Return the (x, y) coordinate for the center point of the cell that contains the specified text.  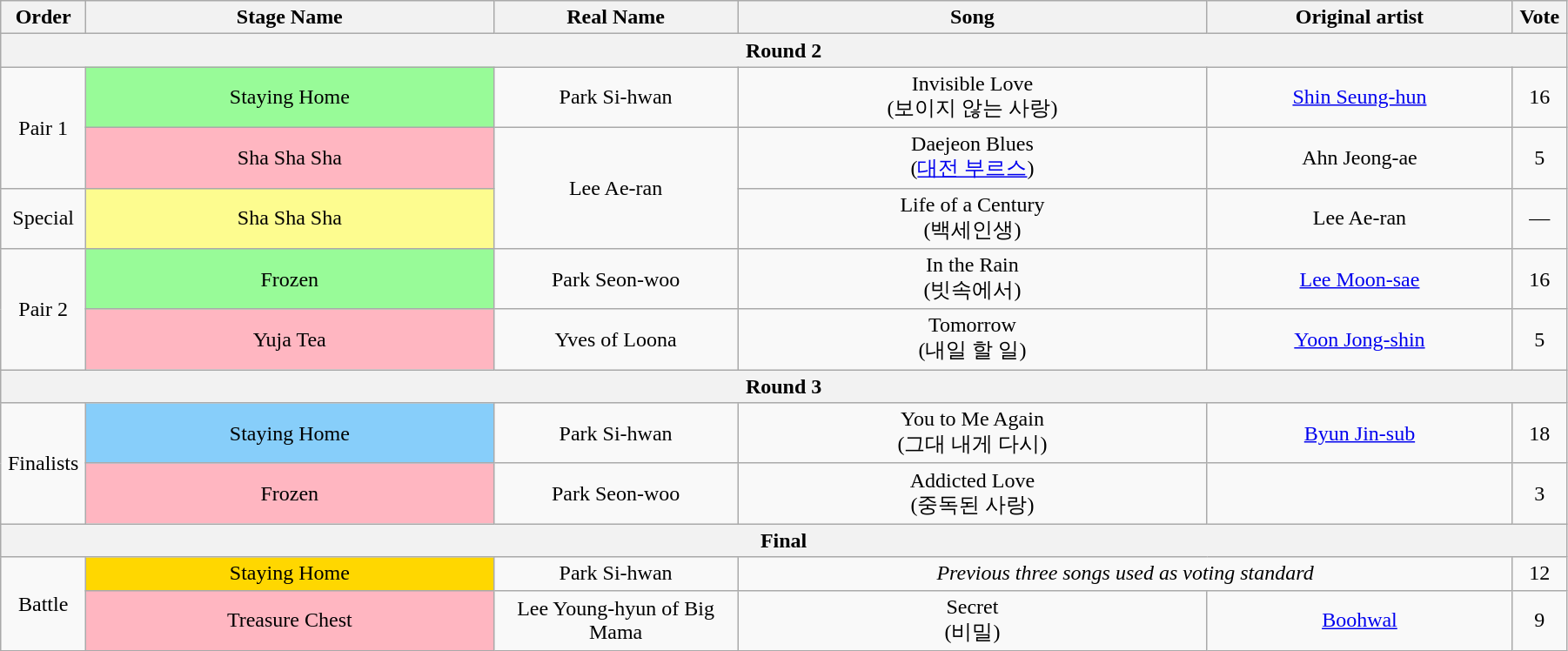
Special (44, 218)
Lee Moon-sae (1359, 279)
You to Me Again(그대 내게 다시) (973, 433)
18 (1539, 433)
Stage Name (290, 17)
Life of a Century(백세인생) (973, 218)
Byun Jin-sub (1359, 433)
Song (973, 17)
Secret(비밀) (973, 621)
Treasure Chest (290, 621)
Order (44, 17)
Yuja Tea (290, 339)
3 (1539, 493)
Final (784, 540)
Yves of Loona (616, 339)
Lee Young-hyun of Big Mama (616, 621)
Vote (1539, 17)
Shin Seung-hun (1359, 97)
Pair 1 (44, 127)
Finalists (44, 463)
In the Rain(빗속에서) (973, 279)
Boohwal (1359, 621)
9 (1539, 621)
Invisible Love(보이지 않는 사랑) (973, 97)
Tomorrow(내일 할 일) (973, 339)
Real Name (616, 17)
Addicted Love(중독된 사랑) (973, 493)
— (1539, 218)
Pair 2 (44, 310)
Original artist (1359, 17)
Daejeon Blues(대전 부르스) (973, 158)
Previous three songs used as voting standard (1125, 574)
12 (1539, 574)
Ahn Jeong-ae (1359, 158)
Round 3 (784, 386)
Battle (44, 604)
Yoon Jong-shin (1359, 339)
Round 2 (784, 50)
